Output the [X, Y] coordinate of the center of the cell containing the given text.  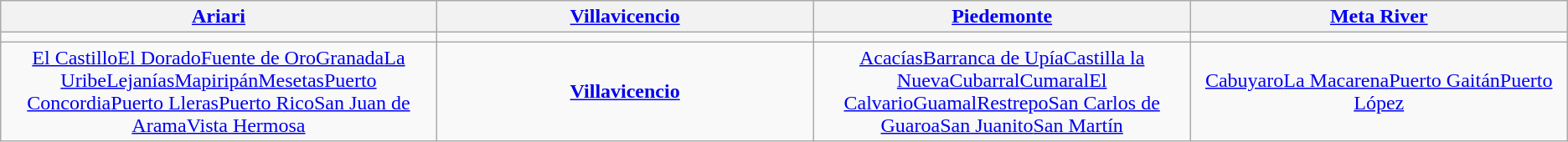
Ariari [219, 17]
Meta River [1379, 17]
CabuyaroLa MacarenaPuerto GaitánPuerto López [1379, 92]
Piedemonte [1002, 17]
El CastilloEl DoradoFuente de OroGranadaLa UribeLejaníasMapiripánMesetasPuerto ConcordiaPuerto LlerasPuerto RicoSan Juan de AramaVista Hermosa [219, 92]
AcacíasBarranca de UpíaCastilla la NuevaCubarralCumaralEl CalvarioGuamalRestrepoSan Carlos de GuaroaSan JuanitoSan Martín [1002, 92]
